Return (x, y) of the center of cell containing provided text 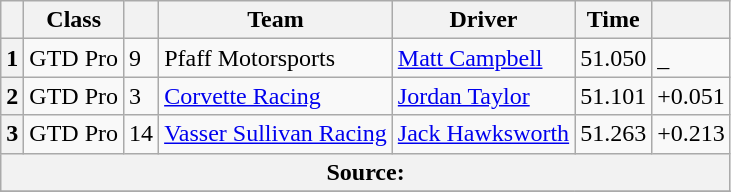
Pfaff Motorsports (276, 58)
Time (614, 20)
+0.051 (692, 96)
_ (692, 58)
Jack Hawksworth (483, 134)
Matt Campbell (483, 58)
14 (142, 134)
Corvette Racing (276, 96)
51.263 (614, 134)
Source: (366, 172)
Team (276, 20)
Class (74, 20)
51.050 (614, 58)
Driver (483, 20)
Jordan Taylor (483, 96)
9 (142, 58)
1 (12, 58)
Vasser Sullivan Racing (276, 134)
+0.213 (692, 134)
51.101 (614, 96)
2 (12, 96)
